Scan for the cell matching the given text and deliver its (x, y) coordinate at center. 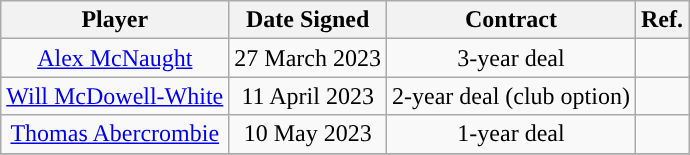
Thomas Abercrombie (115, 134)
Player (115, 20)
Contract (512, 20)
Ref. (662, 20)
Alex McNaught (115, 58)
Will McDowell-White (115, 96)
10 May 2023 (308, 134)
3-year deal (512, 58)
11 April 2023 (308, 96)
27 March 2023 (308, 58)
1-year deal (512, 134)
2-year deal (club option) (512, 96)
Date Signed (308, 20)
